Return the [X, Y] coordinate for the center point of the cell that contains the specified text.  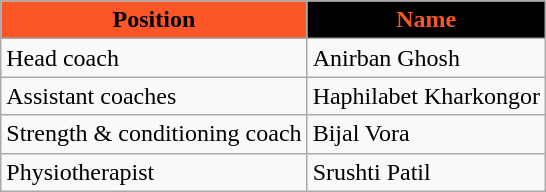
Physiotherapist [154, 172]
Anirban Ghosh [426, 58]
Srushti Patil [426, 172]
Bijal Vora [426, 134]
Assistant coaches [154, 96]
Name [426, 20]
Position [154, 20]
Haphilabet Kharkongor [426, 96]
Strength & conditioning coach [154, 134]
Head coach [154, 58]
